Scan for the cell matching the given text and deliver its [X, Y] coordinate at center. 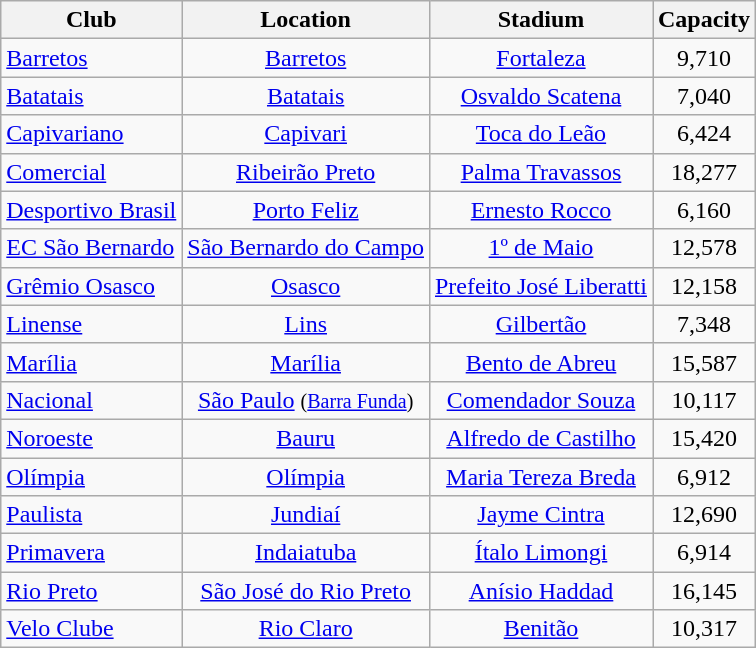
São Paulo (Barra Funda) [306, 400]
Gilbertão [540, 324]
Capacity [704, 20]
6,912 [704, 477]
Osvaldo Scatena [540, 96]
Club [92, 20]
Jundiaí [306, 515]
Fortaleza [540, 58]
Capivariano [92, 134]
7,348 [704, 324]
15,587 [704, 362]
Osasco [306, 286]
Comendador Souza [540, 400]
São José do Rio Preto [306, 591]
Ítalo Limongi [540, 553]
Bento de Abreu [540, 362]
Maria Tereza Breda [540, 477]
Paulista [92, 515]
6,914 [704, 553]
7,040 [704, 96]
Porto Feliz [306, 210]
Linense [92, 324]
6,424 [704, 134]
12,158 [704, 286]
Jayme Cintra [540, 515]
Bauru [306, 438]
Ernesto Rocco [540, 210]
Anísio Haddad [540, 591]
Noroeste [92, 438]
Palma Travassos [540, 172]
12,690 [704, 515]
Location [306, 20]
Alfredo de Castilho [540, 438]
Desportivo Brasil [92, 210]
18,277 [704, 172]
Benitão [540, 629]
Stadium [540, 20]
Grêmio Osasco [92, 286]
Ribeirão Preto [306, 172]
Toca do Leão [540, 134]
Nacional [92, 400]
1º de Maio [540, 248]
Lins [306, 324]
6,160 [704, 210]
16,145 [704, 591]
EC São Bernardo [92, 248]
Velo Clube [92, 629]
Rio Claro [306, 629]
Comercial [92, 172]
10,117 [704, 400]
Primavera [92, 553]
Indaiatuba [306, 553]
10,317 [704, 629]
São Bernardo do Campo [306, 248]
12,578 [704, 248]
Capivari [306, 134]
15,420 [704, 438]
Rio Preto [92, 591]
Prefeito José Liberatti [540, 286]
9,710 [704, 58]
